Find where the given text appears and provide that cell's center as [x, y] coordinate. 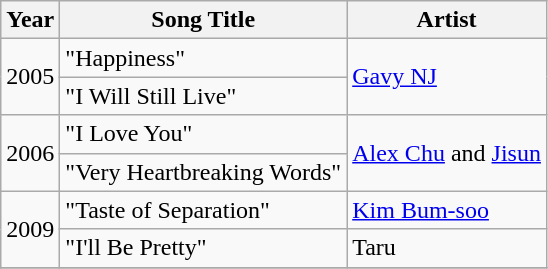
"I Will Still Live" [204, 96]
Gavy NJ [447, 77]
Kim Bum-soo [447, 210]
Year [30, 20]
Taru [447, 248]
"Very Heartbreaking Words" [204, 172]
Song Title [204, 20]
2006 [30, 153]
"I'll Be Pretty" [204, 248]
"I Love You" [204, 134]
"Taste of Separation" [204, 210]
Alex Chu and Jisun [447, 153]
2005 [30, 77]
Artist [447, 20]
"Happiness" [204, 58]
2009 [30, 229]
